Find where the given text appears and provide that cell's center as (x, y) coordinate. 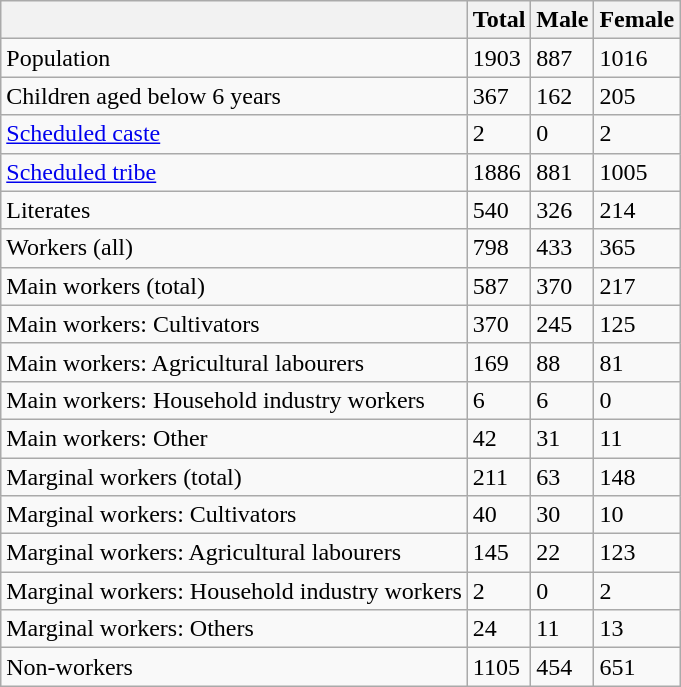
433 (562, 248)
214 (637, 210)
587 (499, 286)
13 (637, 629)
145 (499, 553)
217 (637, 286)
Male (562, 20)
Marginal workers: Others (234, 629)
Population (234, 58)
123 (637, 553)
42 (499, 438)
31 (562, 438)
22 (562, 553)
Marginal workers: Agricultural labourers (234, 553)
1005 (637, 172)
30 (562, 515)
245 (562, 324)
24 (499, 629)
1105 (499, 667)
454 (562, 667)
887 (562, 58)
63 (562, 477)
Marginal workers: Household industry workers (234, 591)
Non-workers (234, 667)
Scheduled caste (234, 134)
Scheduled tribe (234, 172)
798 (499, 248)
Literates (234, 210)
Marginal workers: Cultivators (234, 515)
1903 (499, 58)
148 (637, 477)
881 (562, 172)
365 (637, 248)
162 (562, 96)
Children aged below 6 years (234, 96)
651 (637, 667)
Main workers: Agricultural labourers (234, 362)
Workers (all) (234, 248)
Main workers: Cultivators (234, 324)
81 (637, 362)
540 (499, 210)
125 (637, 324)
169 (499, 362)
Main workers: Other (234, 438)
Main workers (total) (234, 286)
205 (637, 96)
326 (562, 210)
1886 (499, 172)
40 (499, 515)
Main workers: Household industry workers (234, 400)
Marginal workers (total) (234, 477)
Female (637, 20)
Total (499, 20)
10 (637, 515)
367 (499, 96)
88 (562, 362)
1016 (637, 58)
211 (499, 477)
